Find where the given text appears and provide that cell's center as [x, y] coordinate. 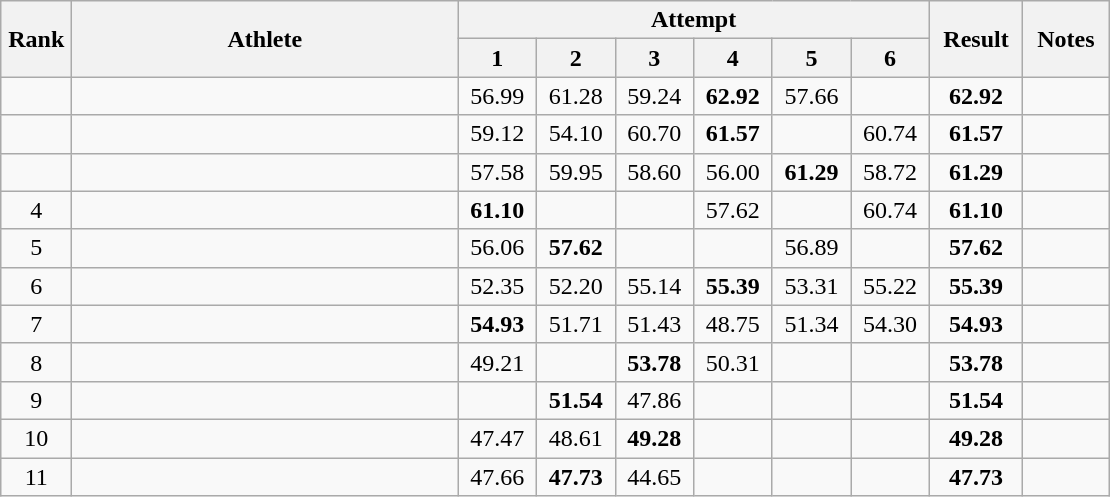
59.12 [498, 134]
7 [36, 324]
8 [36, 362]
51.43 [654, 324]
55.22 [890, 286]
52.35 [498, 286]
56.00 [734, 172]
57.58 [498, 172]
51.71 [576, 324]
58.72 [890, 172]
49.21 [498, 362]
48.61 [576, 438]
47.66 [498, 477]
47.86 [654, 400]
55.14 [654, 286]
11 [36, 477]
57.66 [812, 96]
48.75 [734, 324]
47.47 [498, 438]
58.60 [654, 172]
2 [576, 58]
60.70 [654, 134]
56.89 [812, 248]
Notes [1066, 39]
56.99 [498, 96]
61.28 [576, 96]
59.24 [654, 96]
54.30 [890, 324]
56.06 [498, 248]
9 [36, 400]
50.31 [734, 362]
Result [976, 39]
54.10 [576, 134]
44.65 [654, 477]
Attempt [694, 20]
1 [498, 58]
10 [36, 438]
Athlete [265, 39]
59.95 [576, 172]
3 [654, 58]
51.34 [812, 324]
Rank [36, 39]
53.31 [812, 286]
52.20 [576, 286]
